Return [x, y] of the center of cell containing provided text 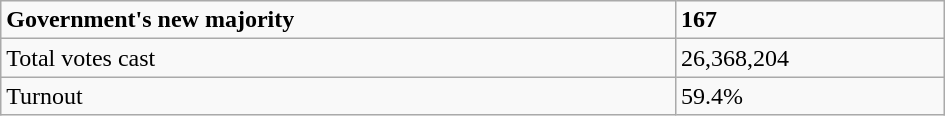
Turnout [338, 96]
Total votes cast [338, 58]
167 [810, 20]
26,368,204 [810, 58]
59.4% [810, 96]
Government's new majority [338, 20]
